Pinpoint the cell where the given text exists, returning its (X, Y) midpoint coordinate. 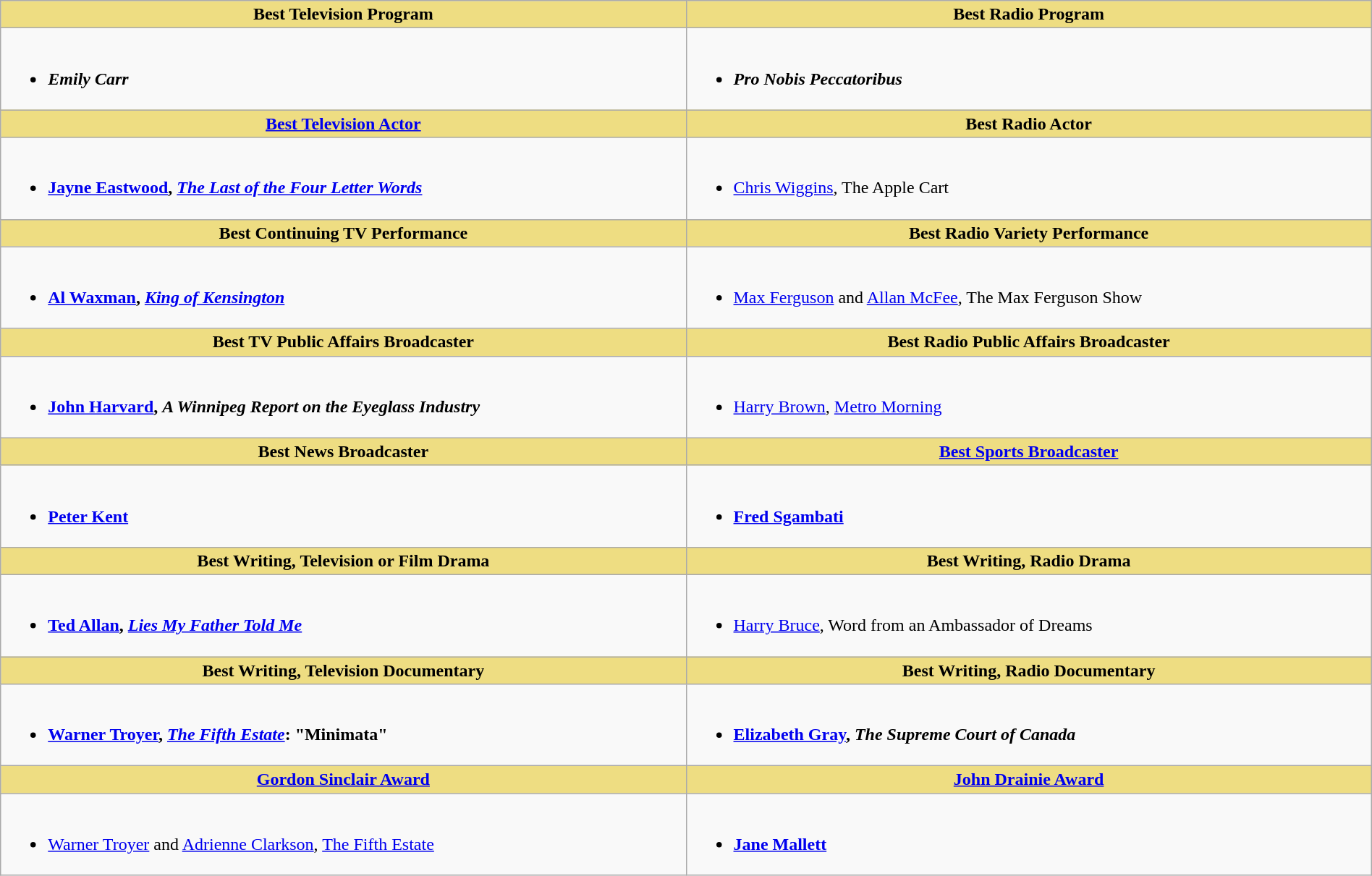
Best Radio Public Affairs Broadcaster (1029, 342)
Best Radio Variety Performance (1029, 233)
Harry Brown, Metro Morning (1029, 396)
Emily Carr (343, 69)
Best Writing, Radio Drama (1029, 561)
John Drainie Award (1029, 780)
Best Television Actor (343, 124)
Fred Sgambati (1029, 506)
Best News Broadcaster (343, 451)
Max Ferguson and Allan McFee, The Max Ferguson Show (1029, 288)
Chris Wiggins, The Apple Cart (1029, 178)
Best Writing, Television Documentary (343, 671)
Best Writing, Radio Documentary (1029, 671)
Best Continuing TV Performance (343, 233)
Best Writing, Television or Film Drama (343, 561)
Best Sports Broadcaster (1029, 451)
Gordon Sinclair Award (343, 780)
Best Radio Actor (1029, 124)
Best Television Program (343, 14)
Pro Nobis Peccatoribus (1029, 69)
Elizabeth Gray, The Supreme Court of Canada (1029, 725)
Warner Troyer, The Fifth Estate: "Minimata" (343, 725)
Jane Mallett (1029, 835)
Jayne Eastwood, The Last of the Four Letter Words (343, 178)
Best Radio Program (1029, 14)
Al Waxman, King of Kensington (343, 288)
Best TV Public Affairs Broadcaster (343, 342)
John Harvard, A Winnipeg Report on the Eyeglass Industry (343, 396)
Ted Allan, Lies My Father Told Me (343, 615)
Peter Kent (343, 506)
Warner Troyer and Adrienne Clarkson, The Fifth Estate (343, 835)
Harry Bruce, Word from an Ambassador of Dreams (1029, 615)
